Output the [x, y] coordinate of the center of the cell containing the given text.  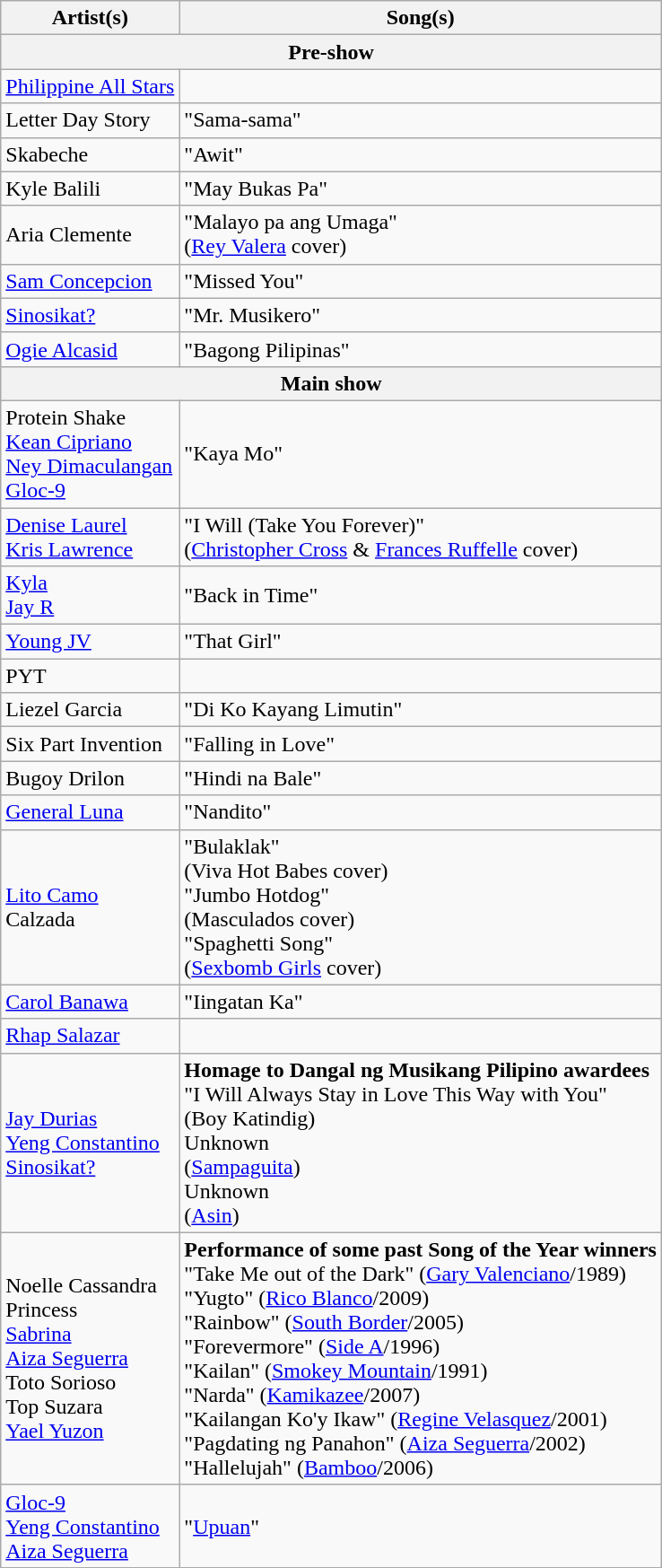
"Awit" [421, 154]
Jay DuriasYeng ConstantinoSinosikat? [90, 1143]
Gloc-9Yeng ConstantinoAiza Seguerra [90, 1526]
Noelle CassandraPrincessSabrinaAiza SeguerraToto SoriosoTop SuzaraYael Yuzon [90, 1359]
"Bagong Pilipinas" [421, 349]
"Back in Time" [421, 596]
"Nandito" [421, 812]
Liezel Garcia [90, 710]
Ogie Alcasid [90, 349]
Rhap Salazar [90, 1036]
"Hindi na Bale" [421, 778]
General Luna [90, 812]
Skabeche [90, 154]
Six Part Invention [90, 744]
Protein ShakeKean CiprianoNey DimaculanganGloc-9 [90, 454]
Pre-show [332, 52]
Lito CamoCalzada [90, 907]
Denise LaurelKris Lawrence [90, 537]
Sam Concepcion [90, 281]
"Mr. Musikero" [421, 315]
"Bulaklak"(Viva Hot Babes cover)"Jumbo Hotdog"(Masculados cover)"Spaghetti Song"(Sexbomb Girls cover) [421, 907]
"Malayo pa ang Umaga" (Rey Valera cover) [421, 235]
PYT [90, 676]
Aria Clemente [90, 235]
"That Girl" [421, 642]
Letter Day Story [90, 120]
Young JV [90, 642]
"Di Ko Kayang Limutin" [421, 710]
"Kaya Mo" [421, 454]
Philippine All Stars [90, 86]
"I Will (Take You Forever)"(Christopher Cross & Frances Ruffelle cover) [421, 537]
"Missed You" [421, 281]
Kyle Balili [90, 188]
Carol Banawa [90, 1002]
"Iingatan Ka" [421, 1002]
"Sama-sama" [421, 120]
Bugoy Drilon [90, 778]
Homage to Dangal ng Musikang Pilipino awardees"I Will Always Stay in Love This Way with You"(Boy Katindig)Unknown(Sampaguita)Unknown(Asin) [421, 1143]
Artist(s) [90, 18]
Sinosikat? [90, 315]
KylaJay R [90, 596]
Song(s) [421, 18]
"Falling in Love" [421, 744]
"Upuan" [421, 1526]
"May Bukas Pa" [421, 188]
Main show [332, 383]
